Pinpoint the cell where the given text exists, returning its [X, Y] midpoint coordinate. 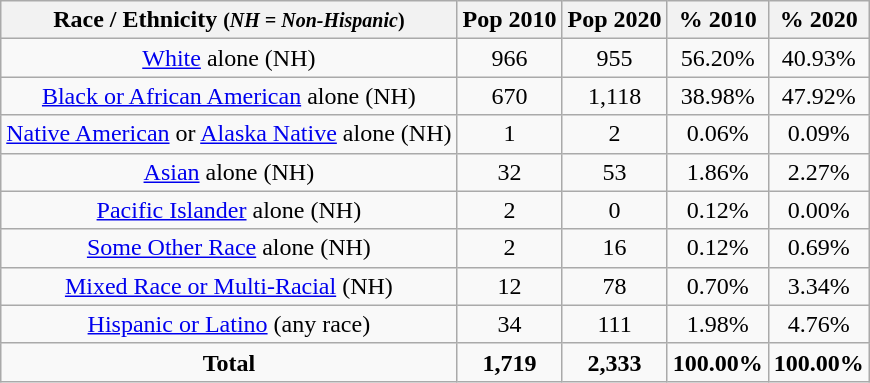
1,719 [510, 362]
Pop 2010 [510, 20]
% 2020 [818, 20]
0.06% [718, 134]
Asian alone (NH) [229, 172]
38.98% [718, 96]
1.86% [718, 172]
Hispanic or Latino (any race) [229, 324]
1,118 [614, 96]
1 [510, 134]
2.27% [818, 172]
955 [614, 58]
53 [614, 172]
56.20% [718, 58]
Race / Ethnicity (NH = Non-Hispanic) [229, 20]
32 [510, 172]
Mixed Race or Multi-Racial (NH) [229, 286]
4.76% [818, 324]
Some Other Race alone (NH) [229, 248]
0.69% [818, 248]
670 [510, 96]
966 [510, 58]
0.00% [818, 210]
0.70% [718, 286]
Total [229, 362]
40.93% [818, 58]
47.92% [818, 96]
1.98% [718, 324]
0 [614, 210]
34 [510, 324]
Black or African American alone (NH) [229, 96]
16 [614, 248]
Pop 2020 [614, 20]
111 [614, 324]
% 2010 [718, 20]
2,333 [614, 362]
0.09% [818, 134]
Native American or Alaska Native alone (NH) [229, 134]
78 [614, 286]
3.34% [818, 286]
White alone (NH) [229, 58]
Pacific Islander alone (NH) [229, 210]
12 [510, 286]
